Locate the cell with the specified text and output its (X, Y) center coordinate. 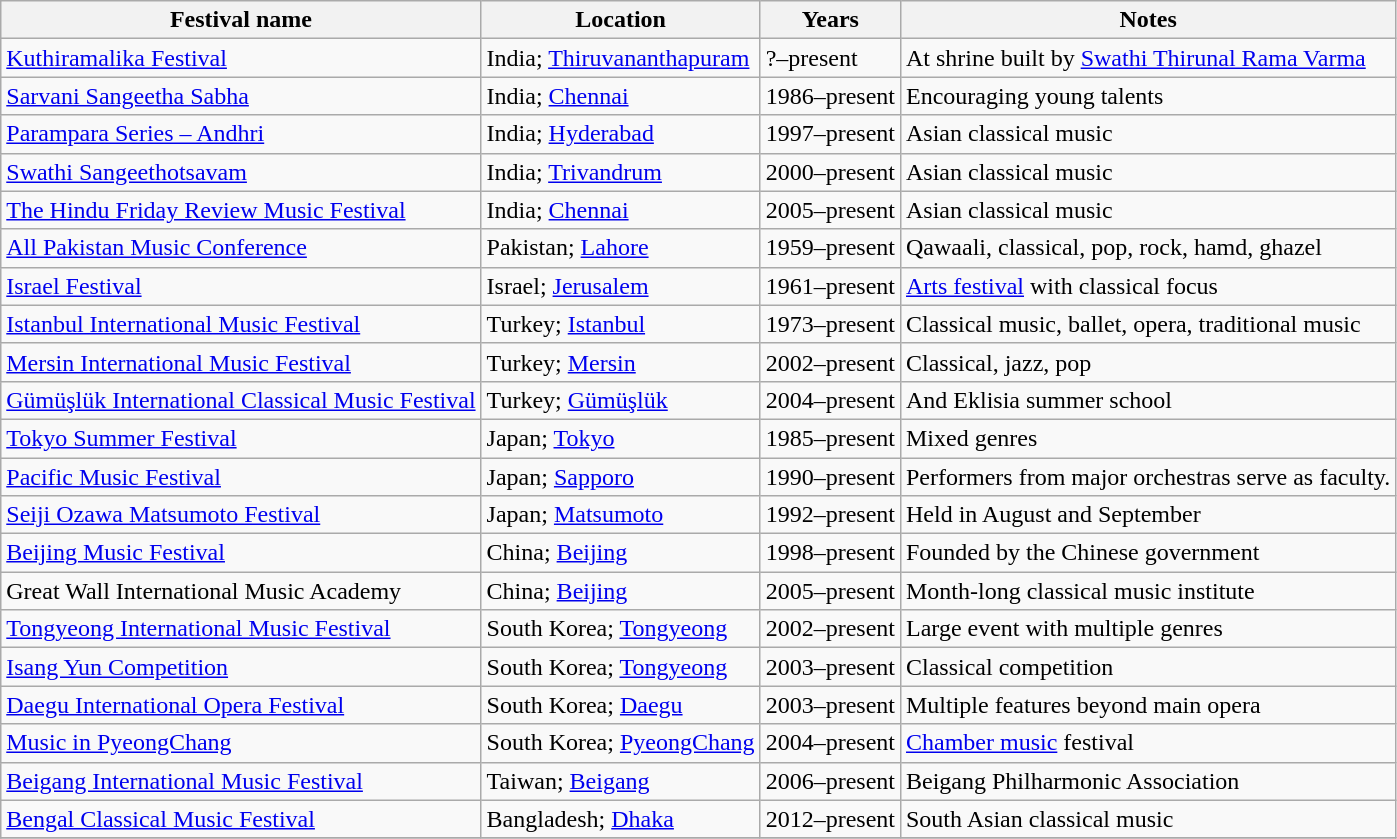
South Korea; PyeongChang (620, 743)
Gümüşlük International Classical Music Festival (241, 400)
Swathi Sangeethotsavam (241, 172)
1992–present (830, 515)
Kuthiramalika Festival (241, 58)
1985–present (830, 438)
Japan; Sapporo (620, 477)
Beijing Music Festival (241, 553)
1997–present (830, 134)
1973–present (830, 324)
South Asian classical music (1148, 819)
Classical music, ballet, opera, traditional music (1148, 324)
Classical, jazz, pop (1148, 362)
Daegu International Opera Festival (241, 705)
1961–present (830, 286)
At shrine built by Swathi Thirunal Rama Varma (1148, 58)
India; Hyderabad (620, 134)
2012–present (830, 819)
Seiji Ozawa Matsumoto Festival (241, 515)
Great Wall International Music Academy (241, 591)
Month-long classical music institute (1148, 591)
Parampara Series – Andhri (241, 134)
Beigang International Music Festival (241, 781)
Tongyeong International Music Festival (241, 629)
India; Thiruvananthapuram (620, 58)
Sarvani Sangeetha Sabha (241, 96)
Beigang Philharmonic Association (1148, 781)
Years (830, 20)
And Eklisia summer school (1148, 400)
Israel; Jerusalem (620, 286)
Japan; Matsumoto (620, 515)
Classical competition (1148, 667)
Turkey; Mersin (620, 362)
Mersin International Music Festival (241, 362)
Founded by the Chinese government (1148, 553)
Taiwan; Beigang (620, 781)
Qawaali, classical, pop, rock, hamd, ghazel (1148, 248)
The Hindu Friday Review Music Festival (241, 210)
Israel Festival (241, 286)
?–present (830, 58)
Japan; Tokyo (620, 438)
Pakistan; Lahore (620, 248)
India; Trivandrum (620, 172)
Encouraging young talents (1148, 96)
Tokyo Summer Festival (241, 438)
1986–present (830, 96)
2000–present (830, 172)
Music in PyeongChang (241, 743)
Performers from major orchestras serve as faculty. (1148, 477)
Isang Yun Competition (241, 667)
Held in August and September (1148, 515)
Large event with multiple genres (1148, 629)
1990–present (830, 477)
South Korea; Daegu (620, 705)
Festival name (241, 20)
Bengal Classical Music Festival (241, 819)
All Pakistan Music Conference (241, 248)
Mixed genres (1148, 438)
Turkey; Gümüşlük (620, 400)
Multiple features beyond main opera (1148, 705)
2006–present (830, 781)
Location (620, 20)
Chamber music festival (1148, 743)
Pacific Music Festival (241, 477)
1998–present (830, 553)
1959–present (830, 248)
Bangladesh; Dhaka (620, 819)
Turkey; Istanbul (620, 324)
Istanbul International Music Festival (241, 324)
Notes (1148, 20)
Arts festival with classical focus (1148, 286)
